Determine the [x, y] coordinate at the center of the cell enclosing the given text.  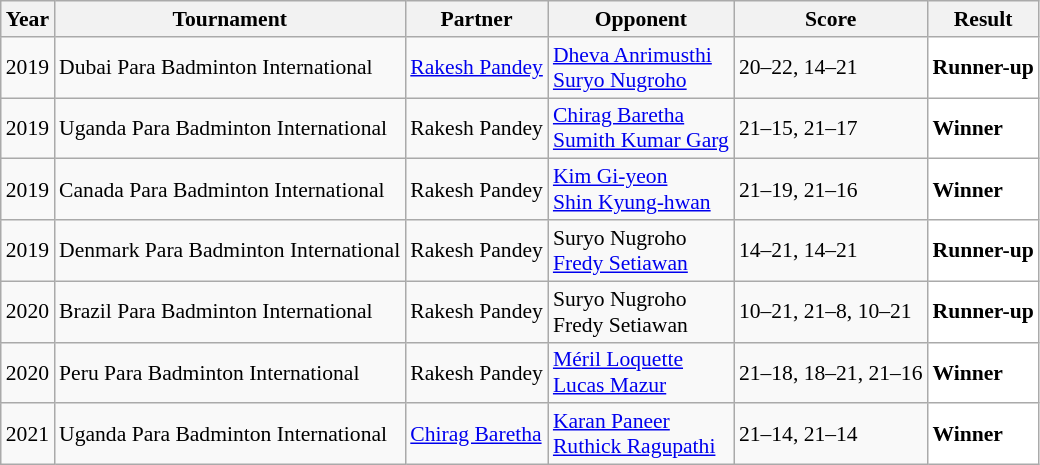
Result [982, 19]
20–22, 14–21 [831, 68]
10–21, 21–8, 10–21 [831, 312]
21–14, 21–14 [831, 434]
Karan Paneer Ruthick Ragupathi [641, 434]
Dubai Para Badminton International [230, 68]
21–15, 21–17 [831, 128]
2021 [28, 434]
Year [28, 19]
Chirag Baretha [476, 434]
Méril Loquette Lucas Mazur [641, 372]
Opponent [641, 19]
Kim Gi-yeon Shin Kyung-hwan [641, 190]
Brazil Para Badminton International [230, 312]
Dheva Anrimusthi Suryo Nugroho [641, 68]
21–18, 18–21, 21–16 [831, 372]
Chirag Baretha Sumith Kumar Garg [641, 128]
Tournament [230, 19]
Score [831, 19]
Canada Para Badminton International [230, 190]
14–21, 14–21 [831, 250]
Partner [476, 19]
21–19, 21–16 [831, 190]
Denmark Para Badminton International [230, 250]
Peru Para Badminton International [230, 372]
